From the cell containing the given text, extract its center point as (x, y) coordinate. 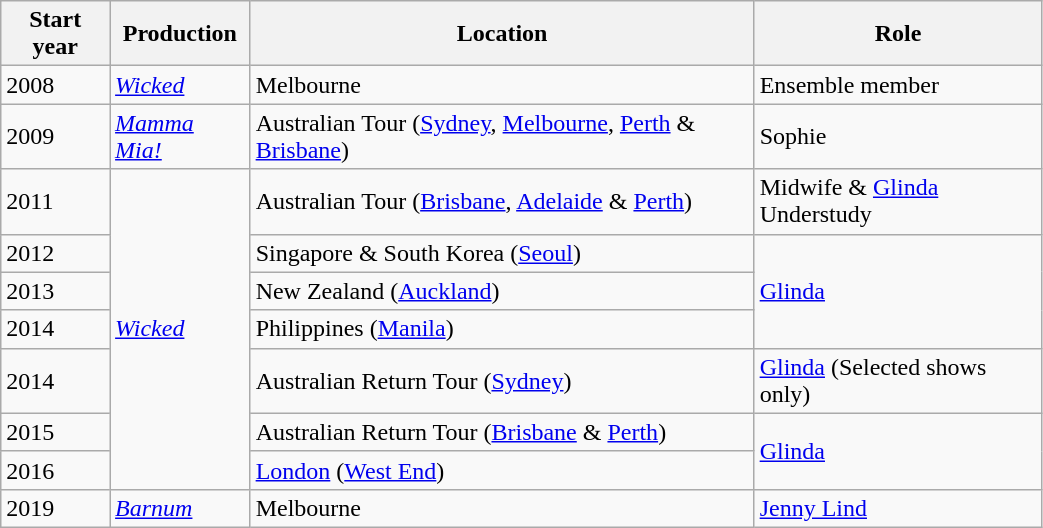
Jenny Lind (898, 508)
New Zealand (Auckland) (502, 291)
Production (180, 34)
Role (898, 34)
Location (502, 34)
2013 (56, 291)
Philippines (Manila) (502, 329)
Sophie (898, 136)
Barnum (180, 508)
Australian Tour (Brisbane, Adelaide & Perth) (502, 202)
Singapore & South Korea (Seoul) (502, 253)
Midwife & Glinda Understudy (898, 202)
Glinda (Selected shows only) (898, 380)
Ensemble member (898, 85)
2011 (56, 202)
Australian Tour (Sydney, Melbourne, Perth & Brisbane) (502, 136)
2016 (56, 470)
2008 (56, 85)
2015 (56, 432)
Australian Return Tour (Brisbane & Perth) (502, 432)
2019 (56, 508)
Mamma Mia! (180, 136)
Start year (56, 34)
Australian Return Tour (Sydney) (502, 380)
2009 (56, 136)
London (West End) (502, 470)
2012 (56, 253)
